For the text-containing cell, return its midpoint in [X, Y] coordinate format. 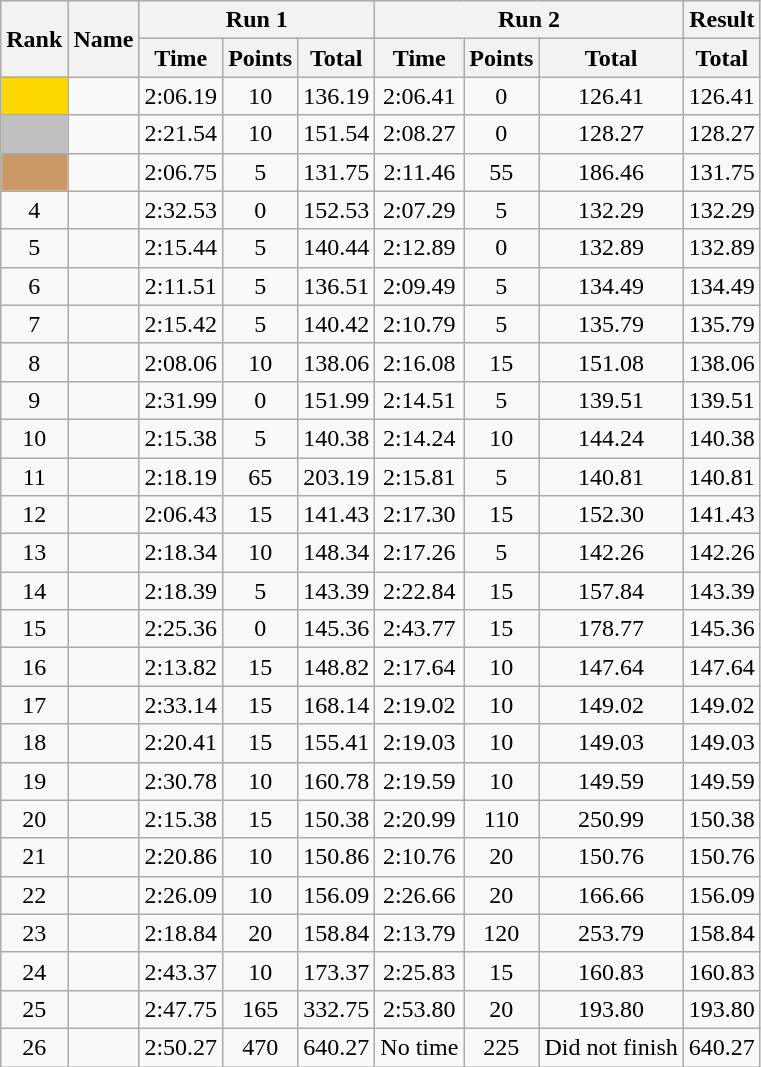
155.41 [336, 743]
2:32.53 [181, 210]
2:19.59 [420, 781]
17 [34, 705]
470 [260, 1047]
2:33.14 [181, 705]
152.30 [611, 515]
2:08.06 [181, 362]
148.82 [336, 667]
23 [34, 933]
151.99 [336, 400]
173.37 [336, 971]
2:15.42 [181, 324]
Run 1 [257, 20]
144.24 [611, 438]
2:19.02 [420, 705]
Did not finish [611, 1047]
Result [722, 20]
151.54 [336, 134]
2:20.99 [420, 819]
150.86 [336, 857]
2:43.77 [420, 629]
Run 2 [530, 20]
No time [420, 1047]
136.19 [336, 96]
2:26.09 [181, 895]
6 [34, 286]
2:30.78 [181, 781]
9 [34, 400]
2:18.34 [181, 553]
4 [34, 210]
2:13.82 [181, 667]
16 [34, 667]
2:50.27 [181, 1047]
2:06.43 [181, 515]
2:12.89 [420, 248]
2:17.64 [420, 667]
Name [104, 39]
165 [260, 1009]
2:22.84 [420, 591]
2:14.24 [420, 438]
25 [34, 1009]
2:18.84 [181, 933]
160.78 [336, 781]
2:15.81 [420, 477]
Rank [34, 39]
152.53 [336, 210]
2:53.80 [420, 1009]
2:11.46 [420, 172]
168.14 [336, 705]
2:25.36 [181, 629]
2:10.76 [420, 857]
250.99 [611, 819]
2:10.79 [420, 324]
2:18.19 [181, 477]
2:25.83 [420, 971]
332.75 [336, 1009]
2:17.26 [420, 553]
19 [34, 781]
136.51 [336, 286]
7 [34, 324]
157.84 [611, 591]
65 [260, 477]
2:19.03 [420, 743]
14 [34, 591]
26 [34, 1047]
18 [34, 743]
13 [34, 553]
110 [502, 819]
2:06.75 [181, 172]
21 [34, 857]
2:08.27 [420, 134]
22 [34, 895]
24 [34, 971]
2:31.99 [181, 400]
2:15.44 [181, 248]
2:18.39 [181, 591]
2:26.66 [420, 895]
253.79 [611, 933]
166.66 [611, 895]
2:11.51 [181, 286]
2:06.19 [181, 96]
8 [34, 362]
225 [502, 1047]
2:43.37 [181, 971]
55 [502, 172]
12 [34, 515]
151.08 [611, 362]
140.42 [336, 324]
2:09.49 [420, 286]
11 [34, 477]
178.77 [611, 629]
2:13.79 [420, 933]
2:14.51 [420, 400]
2:17.30 [420, 515]
2:20.41 [181, 743]
2:20.86 [181, 857]
148.34 [336, 553]
140.44 [336, 248]
2:06.41 [420, 96]
120 [502, 933]
2:21.54 [181, 134]
2:47.75 [181, 1009]
2:16.08 [420, 362]
186.46 [611, 172]
2:07.29 [420, 210]
203.19 [336, 477]
